Return [x, y] of the center of cell containing provided text 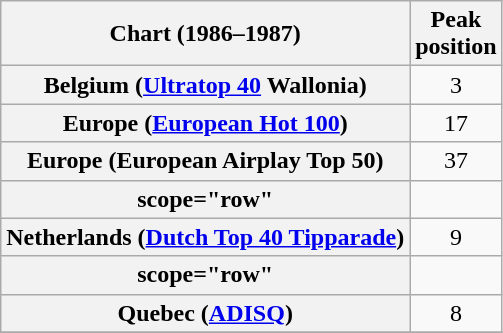
Quebec (ADISQ) [206, 313]
Europe (European Airplay Top 50) [206, 161]
17 [456, 123]
9 [456, 237]
Belgium (Ultratop 40 Wallonia) [206, 85]
Europe (European Hot 100) [206, 123]
3 [456, 85]
Netherlands (Dutch Top 40 Tipparade) [206, 237]
37 [456, 161]
8 [456, 313]
Chart (1986–1987) [206, 34]
Peakposition [456, 34]
